Provide the [x, y] coordinate of the cell's center where the given text is located.  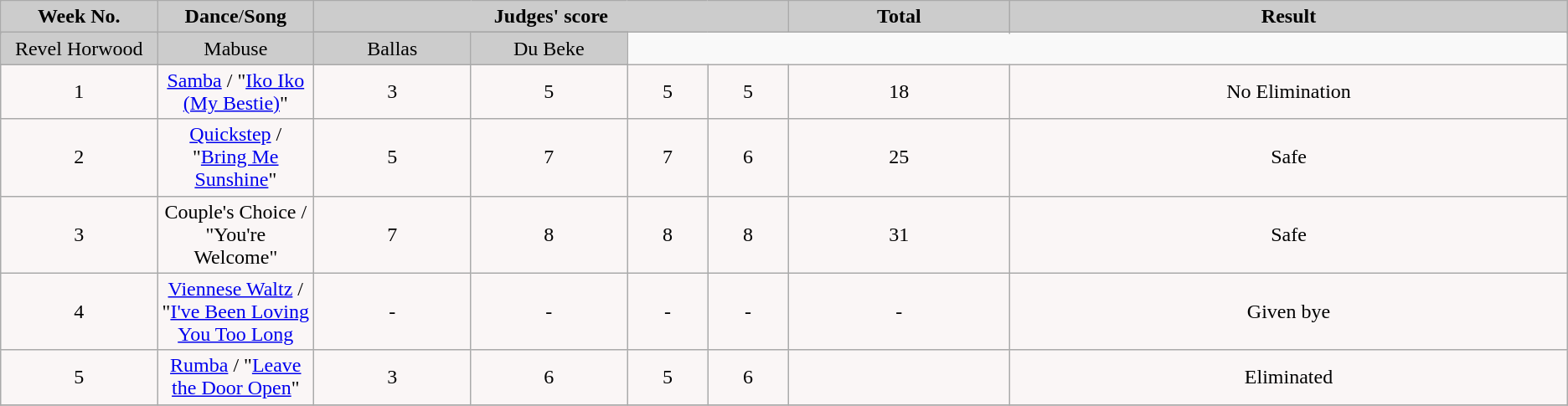
31 [900, 234]
No Elimination [1289, 92]
Mabuse [236, 49]
Revel Horwood [79, 49]
Quickstep / "Bring Me Sunshine" [236, 157]
Total [900, 17]
Couple's Choice / "You're Welcome" [236, 234]
2 [79, 157]
Du Beke [549, 49]
4 [79, 311]
Week No. [79, 17]
Viennese Waltz / "I've Been Loving You Too Long [236, 311]
Judges' score [551, 17]
Samba / "Iko Iko (My Bestie)" [236, 92]
Rumba / "Leave the Door Open" [236, 377]
18 [900, 92]
25 [900, 157]
1 [79, 92]
Given bye [1289, 311]
Dance/Song [236, 17]
Eliminated [1289, 377]
Result [1289, 17]
Ballas [392, 49]
